Capture the cell that displays the provided text and extract its [x, y] central coordinate. 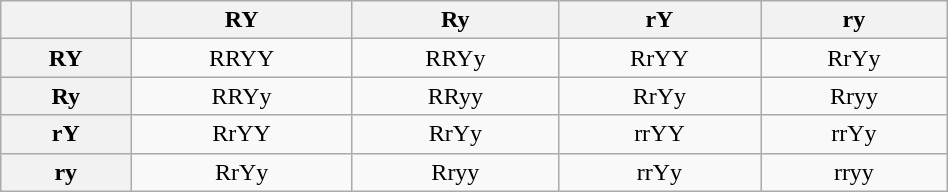
RRyy [455, 96]
RRYY [242, 58]
rryy [854, 172]
rrYY [659, 134]
